From the cell containing the given text, extract its center point as [x, y] coordinate. 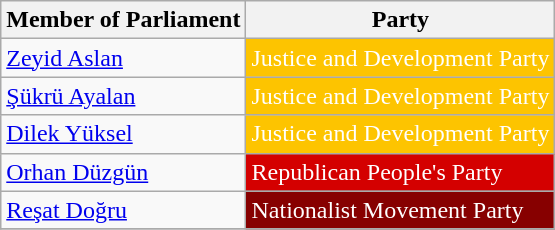
Şükrü Ayalan [124, 96]
Orhan Düzgün [124, 172]
Republican People's Party [400, 172]
Reşat Doğru [124, 210]
Party [400, 20]
Dilek Yüksel [124, 134]
Member of Parliament [124, 20]
Zeyid Aslan [124, 58]
Nationalist Movement Party [400, 210]
